Capture the cell that displays the provided text and extract its [x, y] central coordinate. 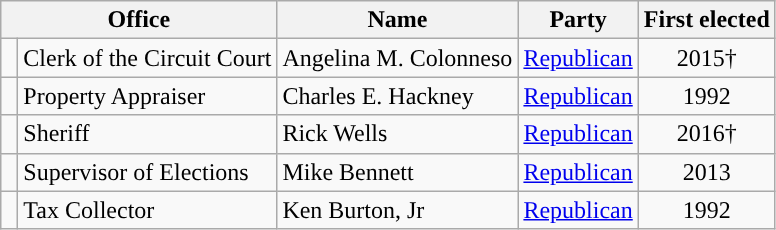
Mike Bennett [398, 172]
Ken Burton, Jr [398, 210]
Name [398, 20]
Rick Wells [398, 134]
First elected [706, 20]
Party [578, 20]
Charles E. Hackney [398, 96]
Office [139, 20]
Supervisor of Elections [148, 172]
Tax Collector [148, 210]
Clerk of the Circuit Court [148, 58]
Property Appraiser [148, 96]
2016† [706, 134]
Angelina M. Colonneso [398, 58]
2013 [706, 172]
2015† [706, 58]
Sheriff [148, 134]
